Search for the cell housing the specified text and yield its (X, Y) center coordinate. 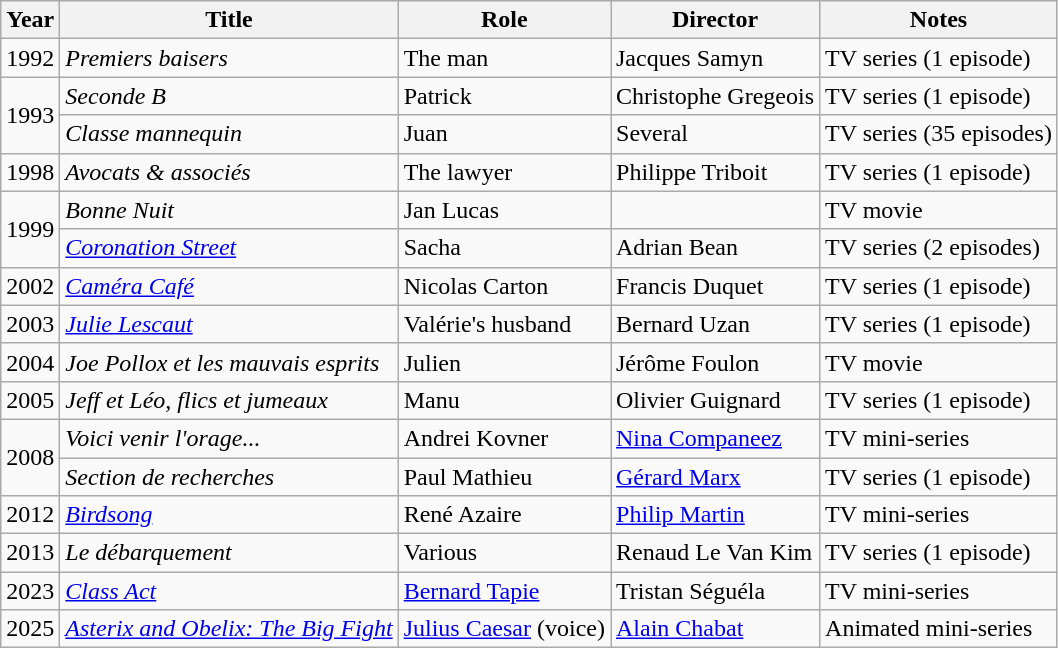
TV series (2 episodes) (939, 248)
Tristan Séguéla (714, 591)
Section de recherches (229, 477)
Philip Martin (714, 515)
Birdsong (229, 515)
Seconde B (229, 96)
Avocats & associés (229, 172)
Patrick (504, 96)
The man (504, 58)
Animated mini-series (939, 629)
Andrei Kovner (504, 438)
Christophe Gregeois (714, 96)
2023 (30, 591)
Asterix and Obelix: The Big Fight (229, 629)
1999 (30, 229)
Class Act (229, 591)
Various (504, 553)
Le débarquement (229, 553)
2013 (30, 553)
1992 (30, 58)
Paul Mathieu (504, 477)
Classe mannequin (229, 134)
Jeff et Léo, flics et jumeaux (229, 400)
Premiers baisers (229, 58)
Bonne Nuit (229, 210)
Several (714, 134)
Bernard Tapie (504, 591)
2008 (30, 457)
Caméra Café (229, 286)
Manu (504, 400)
Sacha (504, 248)
Bernard Uzan (714, 324)
Year (30, 20)
2012 (30, 515)
Olivier Guignard (714, 400)
The lawyer (504, 172)
Voici venir l'orage... (229, 438)
Philippe Triboit (714, 172)
2002 (30, 286)
1998 (30, 172)
Renaud Le Van Kim (714, 553)
Francis Duquet (714, 286)
TV series (35 episodes) (939, 134)
2005 (30, 400)
2025 (30, 629)
2003 (30, 324)
Julius Caesar (voice) (504, 629)
1993 (30, 115)
Director (714, 20)
Role (504, 20)
Adrian Bean (714, 248)
2004 (30, 362)
Coronation Street (229, 248)
Title (229, 20)
Julie Lescaut (229, 324)
Nina Companeez (714, 438)
Nicolas Carton (504, 286)
Joe Pollox et les mauvais esprits (229, 362)
Gérard Marx (714, 477)
Juan (504, 134)
Jérôme Foulon (714, 362)
Jan Lucas (504, 210)
Notes (939, 20)
René Azaire (504, 515)
Alain Chabat (714, 629)
Julien (504, 362)
Jacques Samyn (714, 58)
Valérie's husband (504, 324)
